Output the [x, y] coordinate of the center of the cell containing the given text.  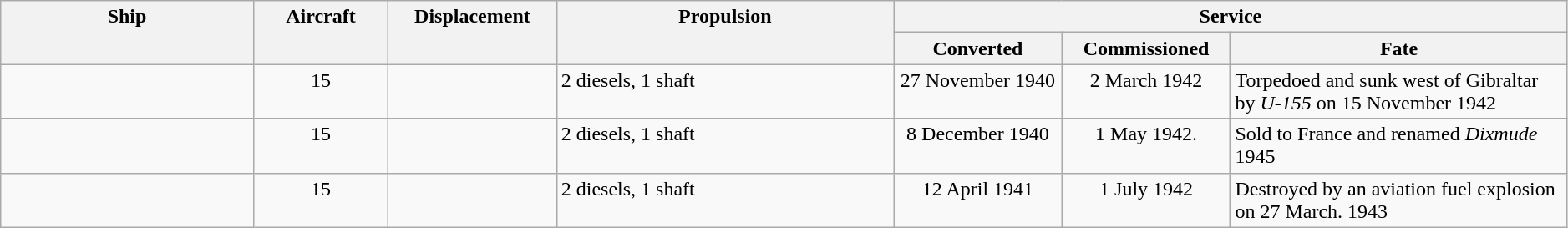
Torpedoed and sunk west of Gibraltar by U-155 on 15 November 1942 [1398, 92]
Converted [978, 48]
2 March 1942 [1146, 92]
Destroyed by an aviation fuel explosion on 27 March. 1943 [1398, 200]
12 April 1941 [978, 200]
1 May 1942. [1146, 145]
Displacement [473, 33]
Aircraft [321, 33]
8 December 1940 [978, 145]
Propulsion [725, 33]
Commissioned [1146, 48]
27 November 1940 [978, 92]
Fate [1398, 48]
Service [1231, 17]
1 July 1942 [1146, 200]
Ship [127, 33]
Sold to France and renamed Dixmude 1945 [1398, 145]
